Find where the given text appears and provide that cell's center as [X, Y] coordinate. 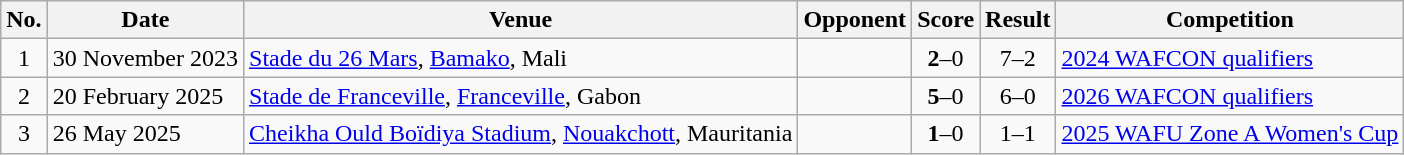
1–1 [1018, 134]
1–0 [946, 134]
6–0 [1018, 96]
Score [946, 20]
26 May 2025 [145, 134]
Stade de Franceville, Franceville, Gabon [521, 96]
Result [1018, 20]
Date [145, 20]
Opponent [855, 20]
Venue [521, 20]
30 November 2023 [145, 58]
3 [24, 134]
2025 WAFU Zone A Women's Cup [1230, 134]
7–2 [1018, 58]
2026 WAFCON qualifiers [1230, 96]
Cheikha Ould Boïdiya Stadium, Nouakchott, Mauritania [521, 134]
2 [24, 96]
Stade du 26 Mars, Bamako, Mali [521, 58]
20 February 2025 [145, 96]
5–0 [946, 96]
No. [24, 20]
1 [24, 58]
Competition [1230, 20]
2024 WAFCON qualifiers [1230, 58]
2–0 [946, 58]
